Extract the [X, Y] coordinate from the center of the cell holding the provided text.  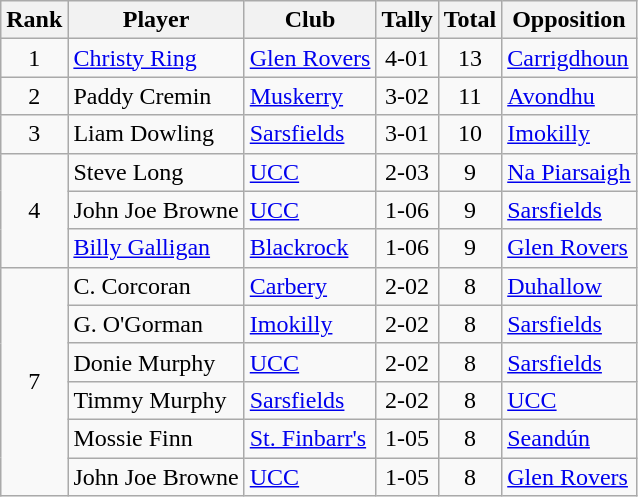
3-01 [407, 134]
Na Piarsaigh [569, 172]
2 [34, 96]
Donie Murphy [156, 362]
4 [34, 210]
7 [34, 381]
C. Corcoran [156, 286]
St. Finbarr's [310, 438]
Carbery [310, 286]
11 [470, 96]
Club [310, 20]
2-03 [407, 172]
3 [34, 134]
Liam Dowling [156, 134]
1 [34, 58]
10 [470, 134]
Seandún [569, 438]
Mossie Finn [156, 438]
Duhallow [569, 286]
4-01 [407, 58]
Rank [34, 20]
G. O'Gorman [156, 324]
13 [470, 58]
Timmy Murphy [156, 400]
Carrigdhoun [569, 58]
Billy Galligan [156, 248]
Tally [407, 20]
Paddy Cremin [156, 96]
3-02 [407, 96]
Steve Long [156, 172]
Avondhu [569, 96]
Christy Ring [156, 58]
Blackrock [310, 248]
Opposition [569, 20]
Muskerry [310, 96]
Player [156, 20]
Total [470, 20]
